Scan for the cell matching the given text and deliver its (X, Y) coordinate at center. 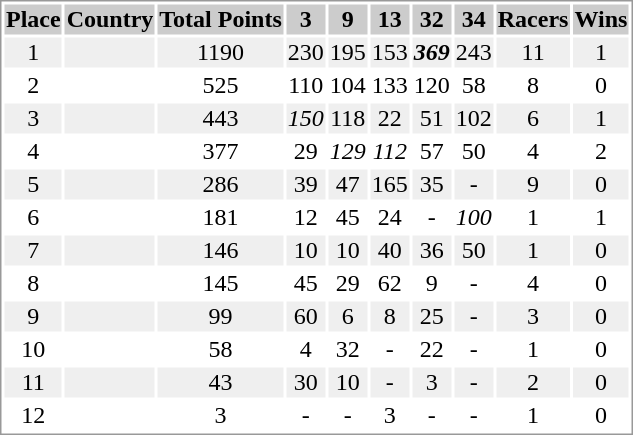
1190 (220, 53)
57 (432, 151)
165 (390, 185)
40 (390, 251)
47 (348, 185)
24 (390, 217)
34 (474, 19)
150 (306, 119)
377 (220, 151)
286 (220, 185)
369 (432, 53)
39 (306, 185)
62 (390, 283)
99 (220, 317)
43 (220, 383)
5 (33, 185)
51 (432, 119)
195 (348, 53)
Racers (533, 19)
60 (306, 317)
13 (390, 19)
110 (306, 85)
230 (306, 53)
153 (390, 53)
145 (220, 283)
7 (33, 251)
181 (220, 217)
25 (432, 317)
243 (474, 53)
146 (220, 251)
36 (432, 251)
104 (348, 85)
443 (220, 119)
Country (110, 19)
Total Points (220, 19)
129 (348, 151)
118 (348, 119)
102 (474, 119)
525 (220, 85)
35 (432, 185)
Wins (601, 19)
120 (432, 85)
133 (390, 85)
Place (33, 19)
30 (306, 383)
112 (390, 151)
100 (474, 217)
